Detect which cell encompasses the target text, then output its [X, Y] center coordinate. 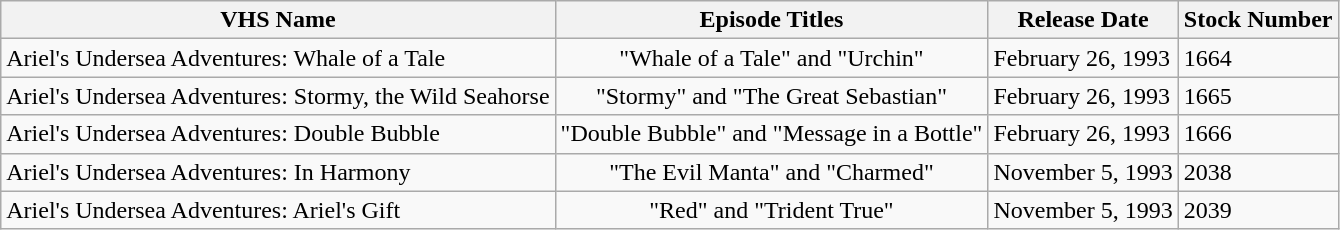
2039 [1258, 210]
Stock Number [1258, 20]
Release Date [1083, 20]
Ariel's Undersea Adventures: Double Bubble [278, 134]
Ariel's Undersea Adventures: In Harmony [278, 172]
1665 [1258, 96]
2038 [1258, 172]
Ariel's Undersea Adventures: Ariel's Gift [278, 210]
1666 [1258, 134]
"Red" and "Trident True" [772, 210]
Episode Titles [772, 20]
1664 [1258, 58]
"Whale of a Tale" and "Urchin" [772, 58]
Ariel's Undersea Adventures: Stormy, the Wild Seahorse [278, 96]
"The Evil Manta" and "Charmed" [772, 172]
Ariel's Undersea Adventures: Whale of a Tale [278, 58]
"Stormy" and "The Great Sebastian" [772, 96]
"Double Bubble" and "Message in a Bottle" [772, 134]
VHS Name [278, 20]
